From the cell containing the given text, extract its center point as [x, y] coordinate. 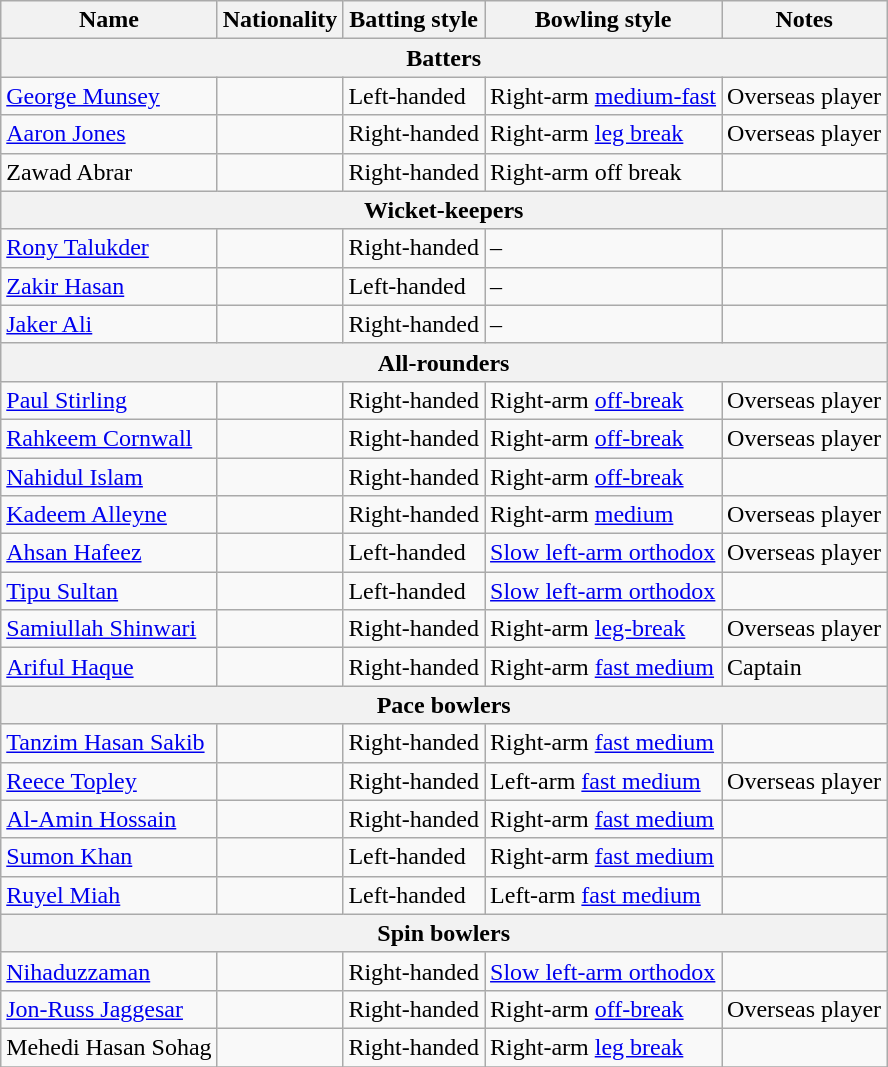
Samiullah Shinwari [109, 629]
Right-arm medium [604, 515]
Ariful Haque [109, 667]
Jon-Russ Jaggesar [109, 1009]
Rony Talukder [109, 248]
Notes [804, 20]
Name [109, 20]
Sumon Khan [109, 857]
Aaron Jones [109, 134]
Ruyel Miah [109, 895]
Wicket-keepers [444, 210]
Ahsan Hafeez [109, 553]
Tipu Sultan [109, 591]
Right-arm medium-fast [604, 96]
Pace bowlers [444, 705]
Bowling style [604, 20]
Zakir Hasan [109, 286]
Right-arm leg-break [604, 629]
Paul Stirling [109, 400]
Jaker Ali [109, 324]
Nihaduzzaman [109, 971]
Tanzim Hasan Sakib [109, 743]
Reece Topley [109, 781]
Mehedi Hasan Sohag [109, 1047]
Kadeem Alleyne [109, 515]
Nationality [280, 20]
George Munsey [109, 96]
Batting style [414, 20]
Captain [804, 667]
Spin bowlers [444, 933]
All-rounders [444, 362]
Batters [444, 58]
Al-Amin Hossain [109, 819]
Right-arm off break [604, 172]
Nahidul Islam [109, 477]
Rahkeem Cornwall [109, 438]
Zawad Abrar [109, 172]
